Search for the cell housing the specified text and yield its [X, Y] center coordinate. 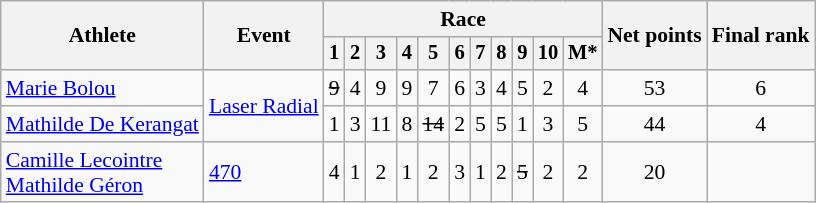
44 [654, 124]
Camille LecointreMathilde Géron [102, 172]
470 [264, 172]
Marie Bolou [102, 88]
M* [582, 54]
Race [464, 19]
10 [548, 54]
Final rank [761, 36]
20 [654, 172]
11 [382, 124]
53 [654, 88]
14 [433, 124]
Athlete [102, 36]
Event [264, 36]
Mathilde De Kerangat [102, 124]
Laser Radial [264, 106]
Net points [654, 36]
